From the cell containing the given text, extract its center point as [x, y] coordinate. 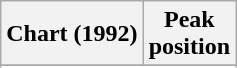
Chart (1992) [72, 34]
Peakposition [189, 34]
